Provide the [x, y] coordinate of the cell's center where the given text is located.  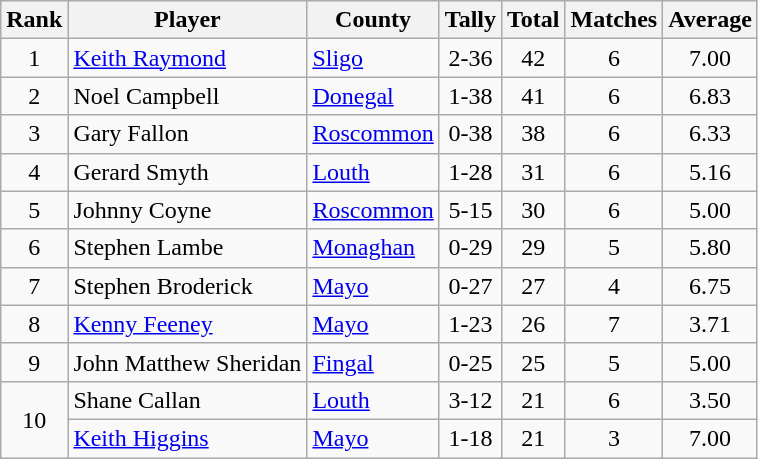
Stephen Lambe [188, 248]
8 [34, 324]
6.83 [710, 96]
Total [533, 20]
1 [34, 58]
42 [533, 58]
3.50 [710, 400]
Monaghan [373, 248]
5-15 [470, 210]
29 [533, 248]
Johnny Coyne [188, 210]
25 [533, 362]
1-28 [470, 172]
Gerard Smyth [188, 172]
0-27 [470, 286]
0-38 [470, 134]
0-29 [470, 248]
5.80 [710, 248]
2-36 [470, 58]
County [373, 20]
Donegal [373, 96]
Average [710, 20]
2 [34, 96]
John Matthew Sheridan [188, 362]
6.75 [710, 286]
6.33 [710, 134]
3-12 [470, 400]
38 [533, 134]
Kenny Feeney [188, 324]
Rank [34, 20]
Sligo [373, 58]
30 [533, 210]
10 [34, 419]
Fingal [373, 362]
Stephen Broderick [188, 286]
27 [533, 286]
5.16 [710, 172]
Keith Higgins [188, 438]
Player [188, 20]
26 [533, 324]
41 [533, 96]
Shane Callan [188, 400]
Tally [470, 20]
31 [533, 172]
3.71 [710, 324]
0-25 [470, 362]
Noel Campbell [188, 96]
9 [34, 362]
Keith Raymond [188, 58]
1-18 [470, 438]
1-38 [470, 96]
Matches [614, 20]
Gary Fallon [188, 134]
1-23 [470, 324]
